Determine the (x, y) coordinate at the center of the cell enclosing the given text.  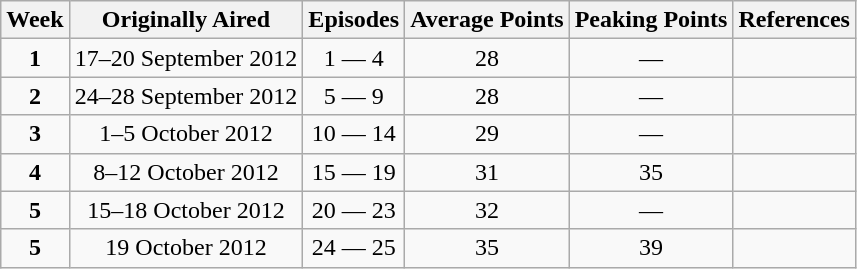
8–12 October 2012 (186, 172)
5 — 9 (354, 96)
Average Points (488, 20)
Week (35, 20)
Peaking Points (651, 20)
1 — 4 (354, 58)
10 — 14 (354, 134)
2 (35, 96)
References (794, 20)
32 (488, 210)
24–28 September 2012 (186, 96)
24 — 25 (354, 248)
20 — 23 (354, 210)
39 (651, 248)
Originally Aired (186, 20)
15–18 October 2012 (186, 210)
1–5 October 2012 (186, 134)
29 (488, 134)
15 — 19 (354, 172)
3 (35, 134)
31 (488, 172)
19 October 2012 (186, 248)
Episodes (354, 20)
1 (35, 58)
17–20 September 2012 (186, 58)
4 (35, 172)
